Locate the cell with the specified text and output its (x, y) center coordinate. 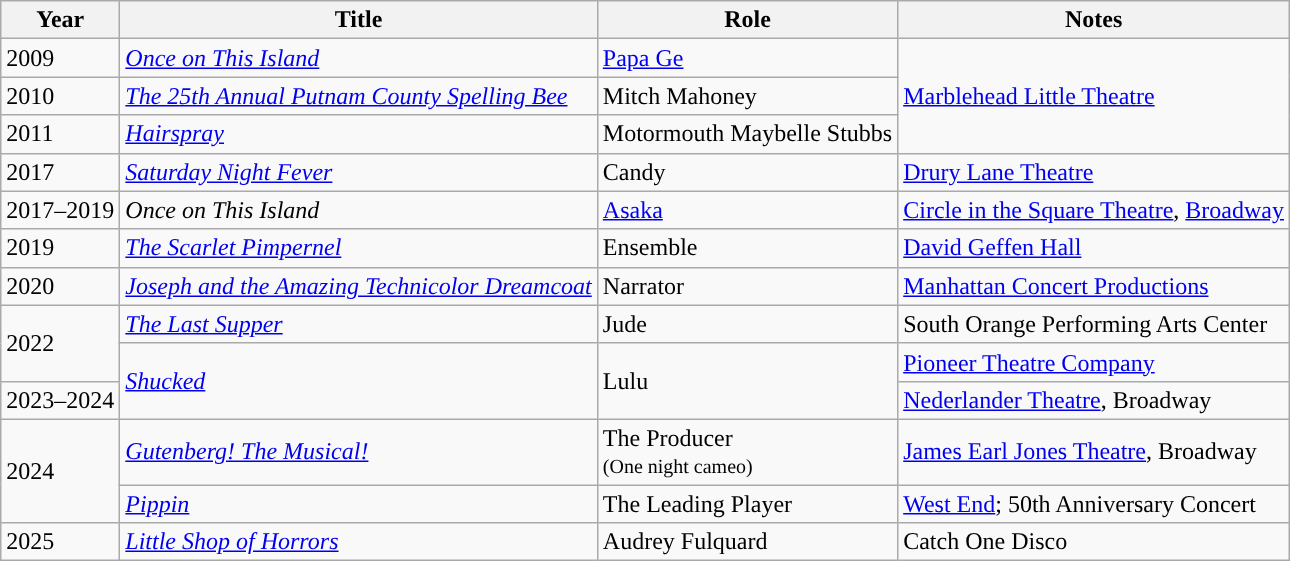
The Last Supper (358, 324)
Little Shop of Horrors (358, 542)
Title (358, 20)
Hairspray (358, 134)
2017 (60, 172)
Asaka (747, 210)
2022 (60, 343)
South Orange Performing Arts Center (1094, 324)
Manhattan Concert Productions (1094, 286)
West End; 50th Anniversary Concert (1094, 503)
2023–2024 (60, 400)
Motormouth Maybelle Stubbs (747, 134)
2011 (60, 134)
2025 (60, 542)
Pippin (358, 503)
The Leading Player (747, 503)
Role (747, 20)
Audrey Fulquard (747, 542)
Drury Lane Theatre (1094, 172)
Nederlander Theatre, Broadway (1094, 400)
Saturday Night Fever (358, 172)
Notes (1094, 20)
2010 (60, 96)
Year (60, 20)
2024 (60, 470)
The Producer(One night cameo) (747, 452)
James Earl Jones Theatre, Broadway (1094, 452)
Papa Ge (747, 58)
2020 (60, 286)
Ensemble (747, 248)
2009 (60, 58)
Marblehead Little Theatre (1094, 96)
David Geffen Hall (1094, 248)
Circle in the Square Theatre, Broadway (1094, 210)
2017–2019 (60, 210)
Joseph and the Amazing Technicolor Dreamcoat (358, 286)
Jude (747, 324)
Shucked (358, 381)
The Scarlet Pimpernel (358, 248)
2019 (60, 248)
The 25th Annual Putnam County Spelling Bee (358, 96)
Catch One Disco (1094, 542)
Lulu (747, 381)
Narrator (747, 286)
Gutenberg! The Musical! (358, 452)
Mitch Mahoney (747, 96)
Pioneer Theatre Company (1094, 362)
Candy (747, 172)
